Extract the [x, y] coordinate from the center of the cell holding the provided text.  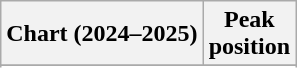
Peakposition [249, 34]
Chart (2024–2025) [102, 34]
